Determine the (x, y) coordinate at the center of the cell enclosing the given text.  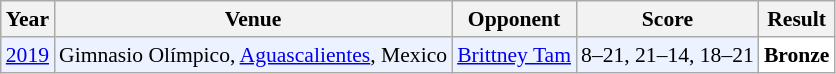
Gimnasio Olímpico, Aguascalientes, Mexico (253, 55)
Year (28, 19)
Venue (253, 19)
Opponent (514, 19)
2019 (28, 55)
Brittney Tam (514, 55)
Score (668, 19)
Result (797, 19)
Bronze (797, 55)
8–21, 21–14, 18–21 (668, 55)
